Return (X, Y) of the center of cell containing provided text 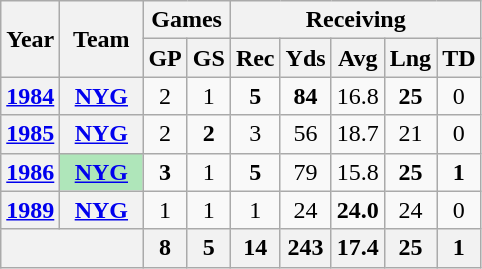
TD (459, 58)
84 (306, 96)
14 (255, 248)
8 (165, 248)
1984 (30, 96)
Lng (410, 58)
Year (30, 39)
GS (208, 58)
18.7 (358, 134)
1989 (30, 210)
Rec (255, 58)
21 (410, 134)
Team (102, 39)
15.8 (358, 172)
Games (186, 20)
56 (306, 134)
1986 (30, 172)
24.0 (358, 210)
79 (306, 172)
243 (306, 248)
Avg (358, 58)
Yds (306, 58)
17.4 (358, 248)
1985 (30, 134)
Receiving (356, 20)
16.8 (358, 96)
GP (165, 58)
